Output the [X, Y] coordinate of the center of the cell containing the given text.  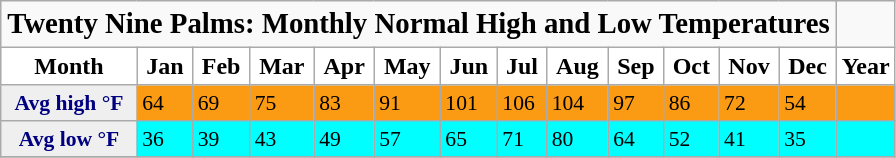
Oct [692, 66]
Aug [578, 66]
71 [522, 138]
75 [282, 103]
69 [222, 103]
72 [749, 103]
97 [636, 103]
Apr [344, 66]
Avg high °F [69, 103]
Feb [222, 66]
106 [522, 103]
Mar [282, 66]
35 [808, 138]
Jan [164, 66]
Nov [749, 66]
41 [749, 138]
91 [407, 103]
39 [222, 138]
36 [164, 138]
43 [282, 138]
Dec [808, 66]
Avg low °F [69, 138]
May [407, 66]
104 [578, 103]
54 [808, 103]
Jun [468, 66]
Jul [522, 66]
65 [468, 138]
80 [578, 138]
Month [69, 66]
Sep [636, 66]
57 [407, 138]
52 [692, 138]
101 [468, 103]
Year [866, 66]
Twenty Nine Palms: Monthly Normal High and Low Temperatures [418, 24]
86 [692, 103]
49 [344, 138]
83 [344, 103]
